Extract the (x, y) coordinate from the center of the cell holding the provided text.  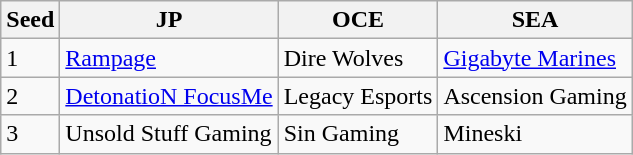
2 (30, 96)
3 (30, 134)
Sin Gaming (358, 134)
Mineski (535, 134)
SEA (535, 20)
OCE (358, 20)
Seed (30, 20)
JP (169, 20)
1 (30, 58)
Ascension Gaming (535, 96)
Rampage (169, 58)
Gigabyte Marines (535, 58)
DetonatioN FocusMe (169, 96)
Legacy Esports (358, 96)
Dire Wolves (358, 58)
Unsold Stuff Gaming (169, 134)
